Scan for the cell matching the given text and deliver its (x, y) coordinate at center. 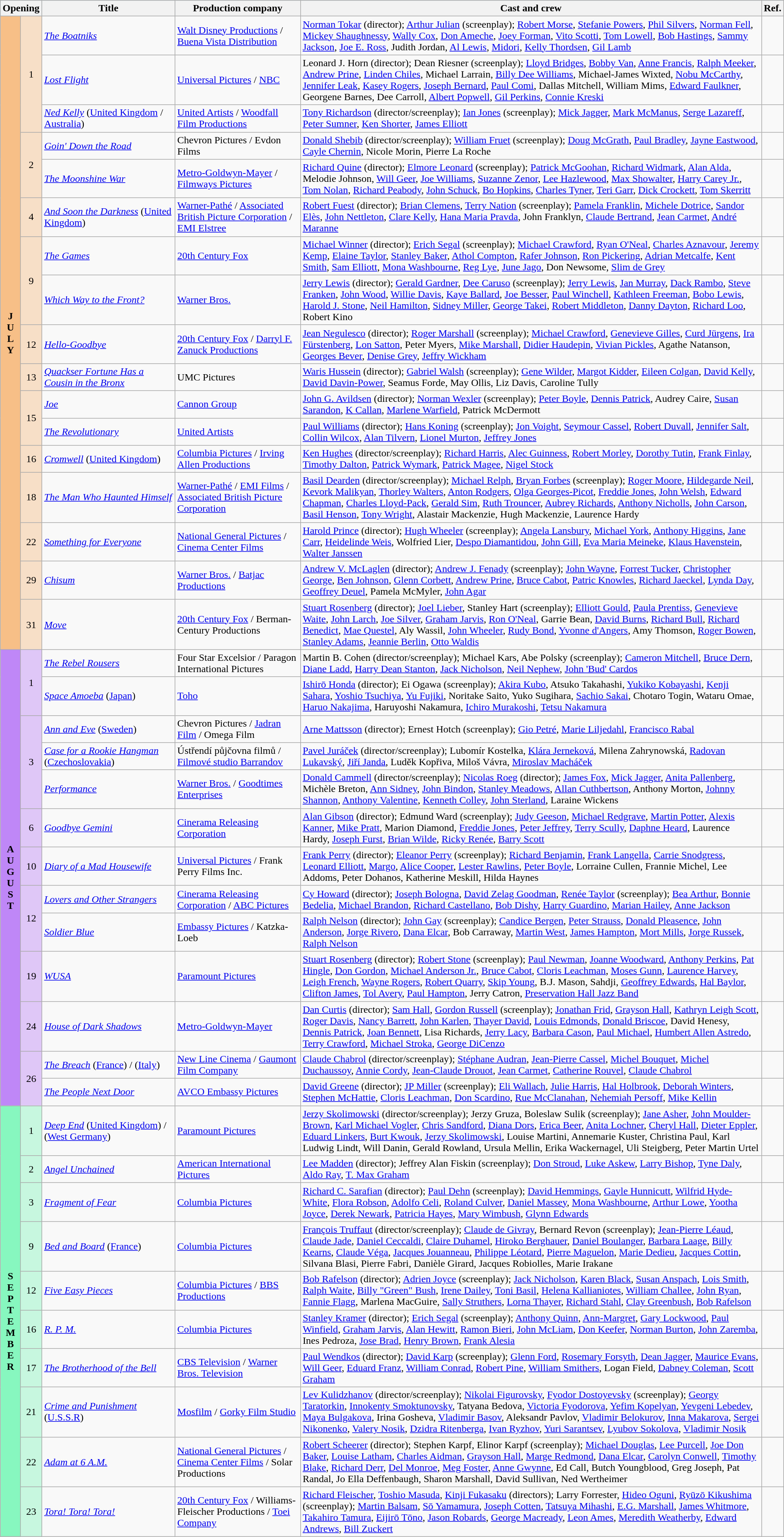
Goin' Down the Road (108, 146)
29 (31, 580)
23 (31, 1512)
Production company (238, 8)
Soldier Blue (108, 932)
Quackser Fortune Has a Cousin in the Bronx (108, 377)
The Brotherhood of the Bell (108, 1368)
The Breach (France) / (Italy) (108, 1065)
Lee Madden (director); Jeffrey Alan Fiskin (screenplay); Don Stroud, Luke Askew, Larry Bishop, Tyne Daly, Aldo Ray, T. Max Graham (531, 1169)
Diary of a Mad Housewife (108, 866)
Universal Pictures / Frank Perry Films Inc. (238, 866)
20th Century Fox / Williams-Fleischer Productions / Toei Company (238, 1512)
The Man Who Haunted Himself (108, 498)
6 (31, 828)
Four Star Excelsior / Paragon International Pictures (238, 663)
Warner Bros. / Batjac Productions (238, 580)
Ref. (772, 8)
New Line Cinema / Gaumont Film Company (238, 1065)
JULY (11, 333)
Lost Flight (108, 80)
Warner-Pathé / EMI Films / Associated British Picture Corporation (238, 498)
United Artists / Woodfall Film Productions (238, 118)
Joe (108, 404)
R. P. M. (108, 1329)
Warner Bros. (238, 300)
The Rebel Rousers (108, 663)
Angel Unchained (108, 1169)
Chevron Pictures / Evdon Films (238, 146)
17 (31, 1368)
20th Century Fox / Berman-Century Productions (238, 624)
Deep End (United Kingdom) / (West Germany) (108, 1131)
Bed and Board (France) (108, 1246)
26 (31, 1079)
Case for a Rookie Hangman (Czechoslovakia) (108, 756)
13 (31, 377)
Ústřendí půjčovna filmů / Filmové studio Barrandov (238, 756)
Universal Pictures / NBC (238, 80)
20th Century Fox (238, 256)
Cinerama Releasing Corporation (238, 828)
Move (108, 624)
Chevron Pictures / Jadran Film / Omega Film (238, 729)
The Games (108, 256)
Toho (238, 696)
Space Amoeba (Japan) (108, 696)
Cast and crew (531, 8)
National General Pictures / Cinema Center Films / Solar Productions (238, 1462)
Goodbye Gemini (108, 828)
House of Dark Shadows (108, 1027)
Ann and Eve (Sweden) (108, 729)
CBS Television / Warner Bros. Television (238, 1368)
Ned Kelly (United Kingdom / Australia) (108, 118)
Tora! Tora! Tora! (108, 1512)
WUSA (108, 976)
Performance (108, 789)
Mosfilm / Gorky Film Studio (238, 1412)
UMC Pictures (238, 377)
Cromwell (United Kingdom) (108, 459)
15 (31, 418)
Title (108, 8)
20th Century Fox / Darryl F. Zanuck Productions (238, 344)
19 (31, 976)
United Artists (238, 432)
Metro-Goldwyn-Mayer (238, 1027)
Embassy Pictures / Katzka-Loeb (238, 932)
Lovers and Other Strangers (108, 899)
Fragment of Fear (108, 1202)
AUGUST (11, 877)
Columbia Pictures / BBS Productions (238, 1291)
Crime and Punishment (U.S.S.R) (108, 1412)
18 (31, 498)
National General Pictures / Cinema Center Films (238, 542)
The People Next Door (108, 1092)
Which Way to the Front? (108, 300)
21 (31, 1412)
The Boatniks (108, 36)
Cinerama Releasing Corporation / ABC Pictures (238, 899)
Warner Bros. / Goodtimes Enterprises (238, 789)
31 (31, 624)
24 (31, 1027)
Something for Everyone (108, 542)
Warner-Pathé / Associated British Picture Corporation / EMI Elstree (238, 217)
4 (31, 217)
Columbia Pictures / Irving Allen Productions (238, 459)
Cannon Group (238, 404)
SEPTEMBER (11, 1322)
The Revolutionary (108, 432)
The Moonshine War (108, 179)
Arne Mattsson (director); Ernest Hotch (screenplay); Gio Petré, Marie Liljedahl, Francisco Rabal (531, 729)
Five Easy Pieces (108, 1291)
And Soon the Darkness (United Kingdom) (108, 217)
American International Pictures (238, 1169)
Hello-Goodbye (108, 344)
Adam at 6 A.M. (108, 1462)
Walt Disney Productions / Buena Vista Distribution (238, 36)
Tony Richardson (director/screenplay); Ian Jones (screenplay); Mick Jagger, Mark McManus, Serge Lazareff, Peter Sumner, Ken Shorter, James Elliott (531, 118)
Chisum (108, 580)
10 (31, 866)
Opening (21, 8)
AVCO Embassy Pictures (238, 1092)
Metro-Goldwyn-Mayer / Filmways Pictures (238, 179)
